Scan for the cell matching the given text and deliver its (x, y) coordinate at center. 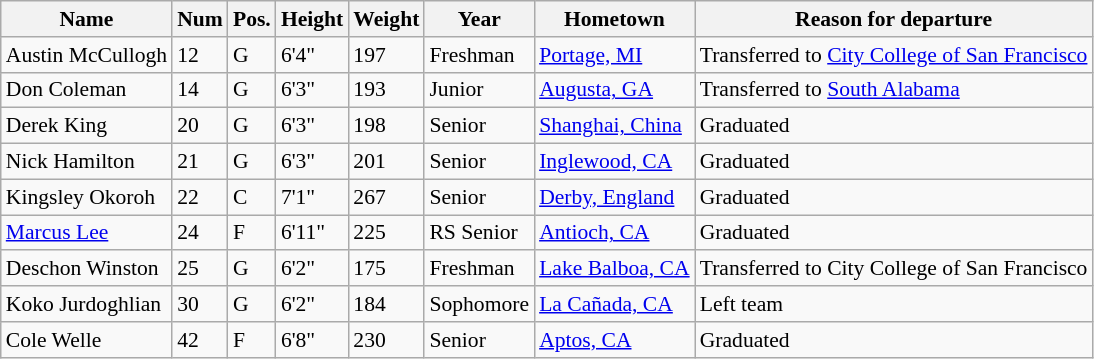
Lake Balboa, CA (614, 269)
Kingsley Okoroh (86, 197)
193 (386, 90)
Junior (479, 90)
Koko Jurdoghlian (86, 304)
Num (200, 19)
175 (386, 269)
Don Coleman (86, 90)
C (252, 197)
RS Senior (479, 233)
6'11" (312, 233)
Hometown (614, 19)
22 (200, 197)
Augusta, GA (614, 90)
Sophomore (479, 304)
197 (386, 55)
21 (200, 162)
Weight (386, 19)
Cole Welle (86, 340)
Portage, MI (614, 55)
230 (386, 340)
184 (386, 304)
Name (86, 19)
7'1" (312, 197)
Aptos, CA (614, 340)
25 (200, 269)
6'4" (312, 55)
42 (200, 340)
14 (200, 90)
12 (200, 55)
267 (386, 197)
Antioch, CA (614, 233)
Year (479, 19)
Height (312, 19)
Shanghai, China (614, 126)
Marcus Lee (86, 233)
198 (386, 126)
La Cañada, CA (614, 304)
Deschon Winston (86, 269)
Reason for departure (894, 19)
20 (200, 126)
201 (386, 162)
Transferred to South Alabama (894, 90)
225 (386, 233)
Austin McCullogh (86, 55)
Nick Hamilton (86, 162)
Left team (894, 304)
Pos. (252, 19)
Derek King (86, 126)
Derby, England (614, 197)
Inglewood, CA (614, 162)
24 (200, 233)
6'8" (312, 340)
30 (200, 304)
